Locate the cell with the specified text and output its (X, Y) center coordinate. 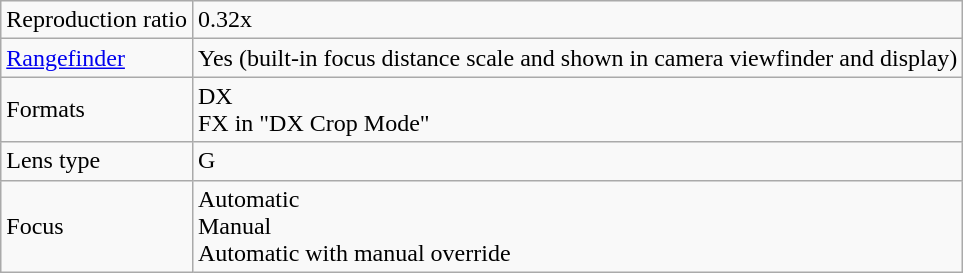
0.32x (577, 20)
Lens type (97, 161)
Rangefinder (97, 58)
Reproduction ratio (97, 20)
AutomaticManualAutomatic with manual override (577, 226)
Formats (97, 110)
DXFX in "DX Crop Mode" (577, 110)
Focus (97, 226)
G (577, 161)
Yes (built-in focus distance scale and shown in camera viewfinder and display) (577, 58)
